Provide the [x, y] coordinate of the cell's center where the given text is located.  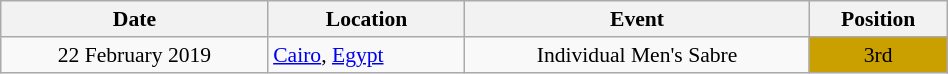
3rd [878, 55]
Position [878, 19]
22 February 2019 [134, 55]
Cairo, Egypt [366, 55]
Date [134, 19]
Location [366, 19]
Individual Men's Sabre [637, 55]
Event [637, 19]
